From the cell containing the given text, extract its center point as [X, Y] coordinate. 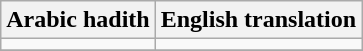
Arabic hadith [78, 20]
English translation [258, 20]
